Locate the cell with the specified text and output its (x, y) center coordinate. 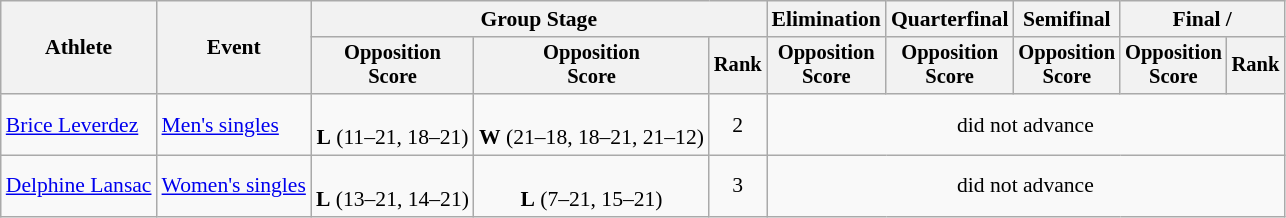
Semifinal (1066, 19)
L (11–21, 18–21) (392, 124)
Men's singles (234, 124)
Quarterfinal (950, 19)
3 (738, 186)
L (13–21, 14–21) (392, 186)
Group Stage (539, 19)
Elimination (826, 19)
L (7–21, 15–21) (592, 186)
Brice Leverdez (79, 124)
W (21–18, 18–21, 21–12) (592, 124)
Women's singles (234, 186)
Event (234, 48)
2 (738, 124)
Athlete (79, 48)
Delphine Lansac (79, 186)
Final / (1202, 19)
